Return the (X, Y) coordinate for the center point of the cell that contains the specified text.  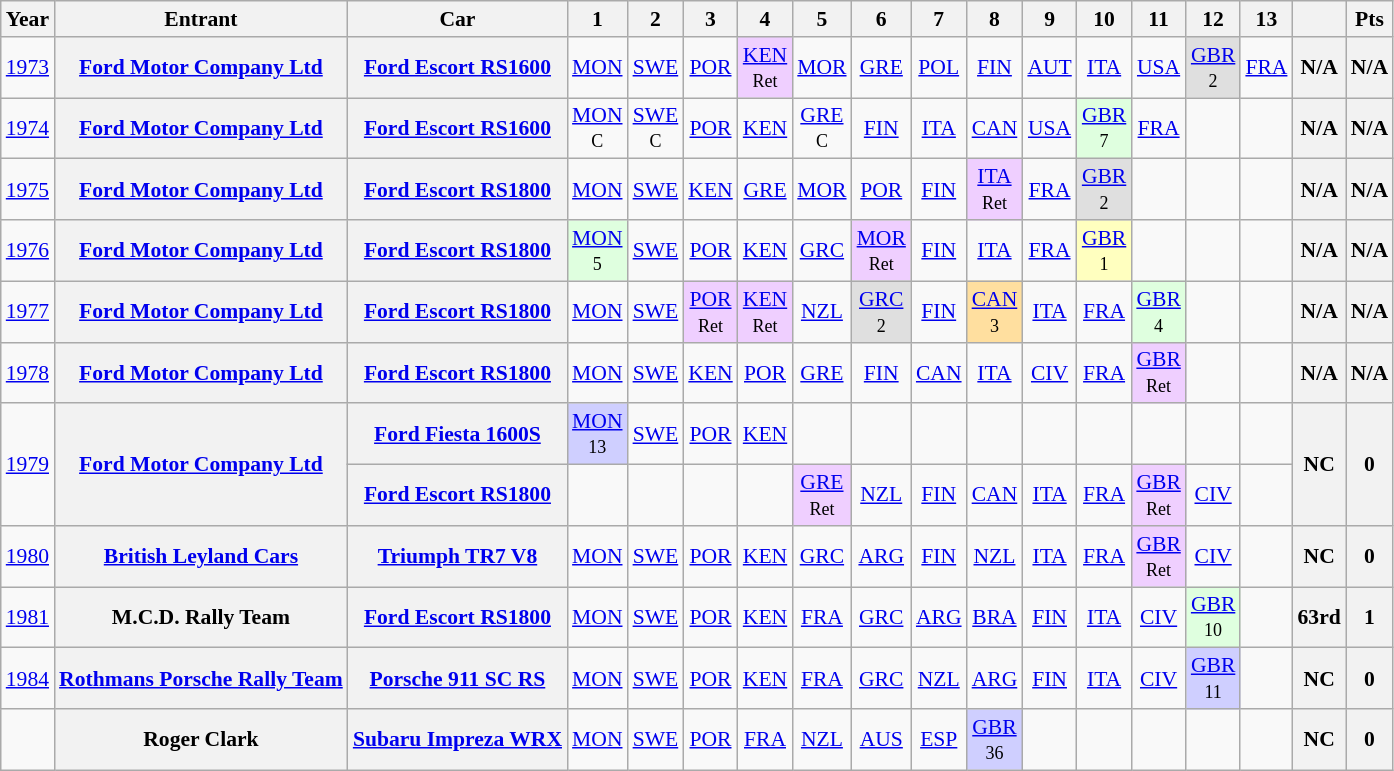
7 (939, 19)
Subaru Impreza WRX (458, 740)
BRA (995, 618)
4 (765, 19)
2 (656, 19)
11 (1158, 19)
9 (1049, 19)
GBR4 (1158, 312)
1981 (28, 618)
8 (995, 19)
Car (458, 19)
1973 (28, 68)
CAN3 (995, 312)
Rothmans Porsche Rally Team (201, 678)
Porsche 911 SC RS (458, 678)
MON13 (598, 434)
GBR10 (1214, 618)
MON5 (598, 250)
M.C.D. Rally Team (201, 618)
1975 (28, 190)
GBR36 (995, 740)
PORRet (710, 312)
Roger Clark (201, 740)
Triumph TR7 V8 (458, 556)
1977 (28, 312)
1979 (28, 465)
63rd (1318, 618)
SWEC (656, 128)
13 (1266, 19)
1974 (28, 128)
POL (939, 68)
AUT (1049, 68)
ESP (939, 740)
6 (882, 19)
Year (28, 19)
3 (710, 19)
ITARet (995, 190)
1976 (28, 250)
1984 (28, 678)
Entrant (201, 19)
GRERet (822, 496)
GRC2 (882, 312)
1978 (28, 372)
5 (822, 19)
British Leyland Cars (201, 556)
1980 (28, 556)
MORRet (882, 250)
12 (1214, 19)
GBR11 (1214, 678)
GREC (822, 128)
10 (1104, 19)
GBR7 (1104, 128)
AUS (882, 740)
MONC (598, 128)
Ford Fiesta 1600S (458, 434)
GBR1 (1104, 250)
Pts (1370, 19)
